Locate the cell with the specified text and output its (X, Y) center coordinate. 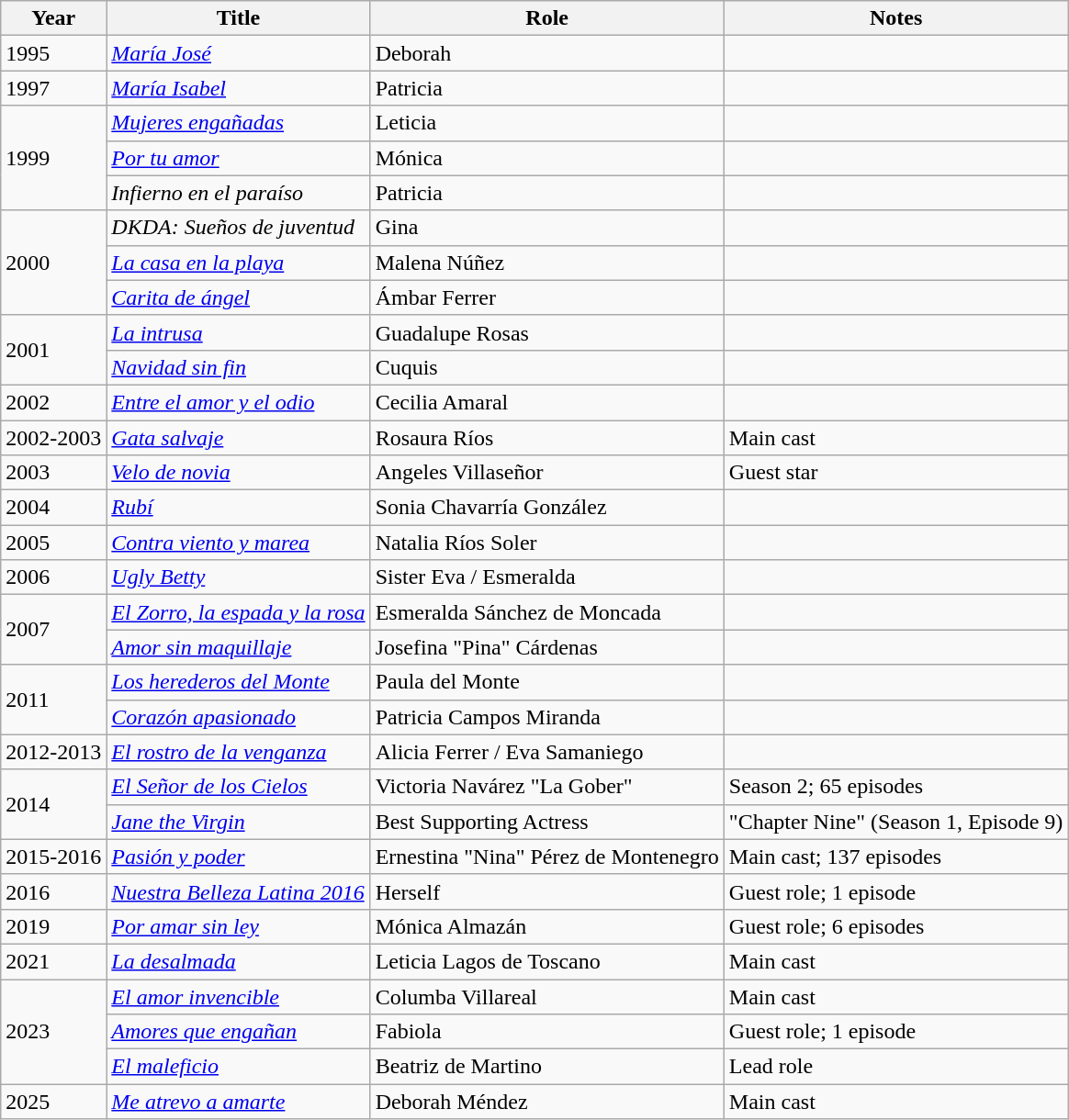
María Isabel (239, 88)
La intrusa (239, 332)
1999 (53, 158)
Ernestina "Nina" Pérez de Montenegro (547, 857)
2007 (53, 630)
Malena Núñez (547, 263)
Lead role (896, 1067)
Pasión y poder (239, 857)
2019 (53, 926)
2000 (53, 263)
Gata salvaje (239, 438)
Guadalupe Rosas (547, 332)
Rosaura Ríos (547, 438)
Entre el amor y el odio (239, 402)
Corazón apasionado (239, 717)
La desalmada (239, 961)
María José (239, 53)
2003 (53, 473)
Mónica (547, 158)
Navidad sin fin (239, 367)
Beatriz de Martino (547, 1067)
1997 (53, 88)
Josefina "Pina" Cárdenas (547, 647)
Infierno en el paraíso (239, 193)
Mónica Almazán (547, 926)
El Zorro, la espada y la rosa (239, 612)
2023 (53, 1031)
Paula del Monte (547, 682)
Role (547, 18)
Por tu amor (239, 158)
Title (239, 18)
El maleficio (239, 1067)
Best Supporting Actress (547, 822)
Ámbar Ferrer (547, 297)
El rostro de la venganza (239, 752)
Contra viento y marea (239, 543)
Sister Eva / Esmeralda (547, 577)
Amores que engañan (239, 1032)
Jane the Virgin (239, 822)
2015-2016 (53, 857)
2012-2013 (53, 752)
2014 (53, 804)
2016 (53, 891)
Columba Villareal (547, 996)
2005 (53, 543)
1995 (53, 53)
2002-2003 (53, 438)
Victoria Navárez "La Gober" (547, 787)
2021 (53, 961)
Angeles Villaseñor (547, 473)
2025 (53, 1102)
"Chapter Nine" (Season 1, Episode 9) (896, 822)
Natalia Ríos Soler (547, 543)
2004 (53, 508)
2006 (53, 577)
Nuestra Belleza Latina 2016 (239, 891)
Ugly Betty (239, 577)
2002 (53, 402)
Herself (547, 891)
El amor invencible (239, 996)
Mujeres engañadas (239, 123)
Rubí (239, 508)
El Señor de los Cielos (239, 787)
Season 2; 65 episodes (896, 787)
2011 (53, 700)
Alicia Ferrer / Eva Samaniego (547, 752)
Velo de novia (239, 473)
Sonia Chavarría González (547, 508)
Fabiola (547, 1032)
Me atrevo a amarte (239, 1102)
Notes (896, 18)
Deborah (547, 53)
Carita de ángel (239, 297)
DKDA: Sueños de juventud (239, 228)
Year (53, 18)
2001 (53, 350)
Main cast; 137 episodes (896, 857)
Los herederos del Monte (239, 682)
Cecilia Amaral (547, 402)
Leticia Lagos de Toscano (547, 961)
Amor sin maquillaje (239, 647)
La casa en la playa (239, 263)
Patricia Campos Miranda (547, 717)
Por amar sin ley (239, 926)
Cuquis (547, 367)
Deborah Méndez (547, 1102)
Esmeralda Sánchez de Moncada (547, 612)
Guest role; 6 episodes (896, 926)
Leticia (547, 123)
Guest star (896, 473)
Gina (547, 228)
